For the text-containing cell, return its midpoint in (x, y) coordinate format. 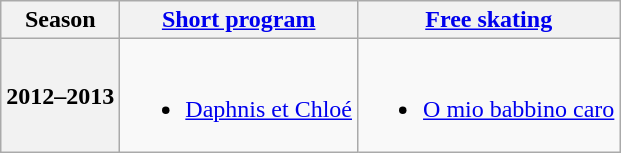
Short program (239, 20)
Season (60, 20)
Daphnis et Chloé (239, 96)
O mio babbino caro (489, 96)
2012–2013 (60, 96)
Free skating (489, 20)
